Provide the (x, y) coordinate of the cell's center where the given text is located.  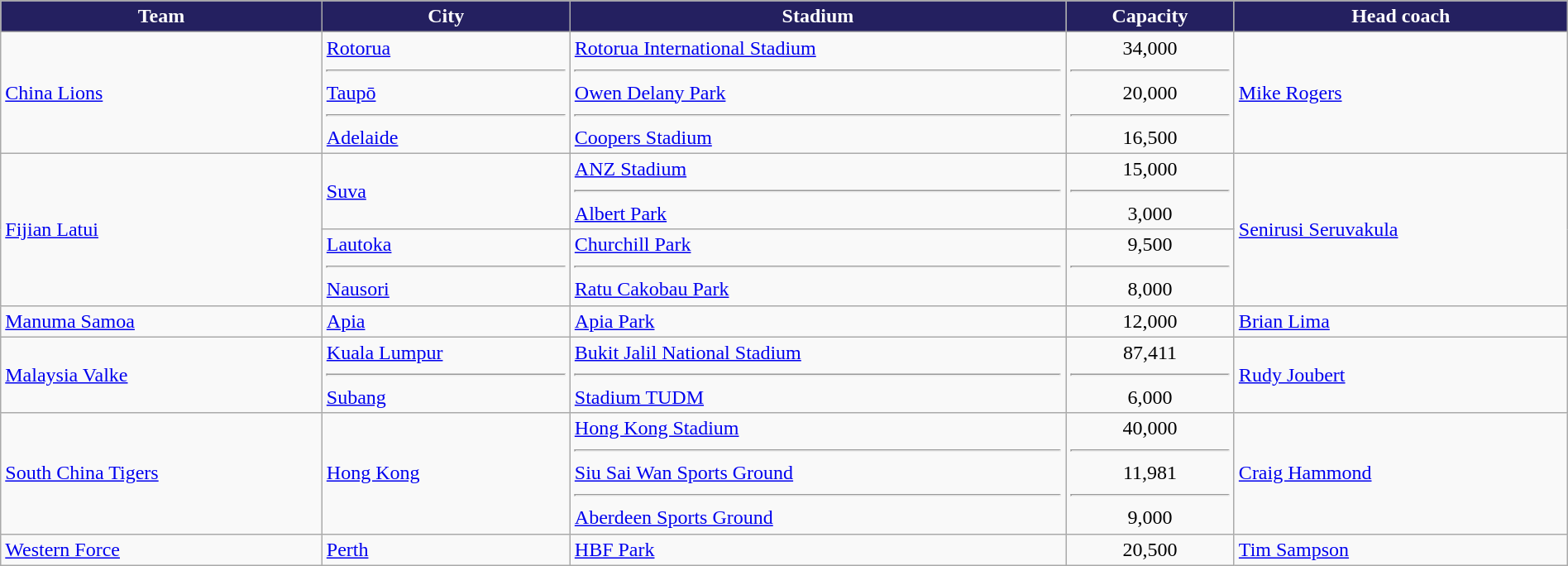
34,00020,00016,500 (1150, 93)
Manuma Samoa (162, 321)
Churchill Park Ratu Cakobau Park (817, 267)
87,4116,000 (1150, 375)
Malaysia Valke (162, 375)
Suva (446, 191)
Stadium (817, 17)
Senirusi Seruvakula (1401, 229)
Rotorua International StadiumOwen Delany ParkCoopers Stadium (817, 93)
Mike Rogers (1401, 93)
Capacity (1150, 17)
China Lions (162, 93)
20,500 (1150, 549)
South China Tigers (162, 473)
Western Force (162, 549)
Head coach (1401, 17)
Rudy Joubert (1401, 375)
40,000 11,981 9,000 (1150, 473)
Apia Park (817, 321)
Apia (446, 321)
Hong Kong (446, 473)
Tim Sampson (1401, 549)
Perth (446, 549)
Bukit Jalil National StadiumStadium TUDM (817, 375)
LautokaNausori (446, 267)
Team (162, 17)
12,000 (1150, 321)
Hong Kong StadiumSiu Sai Wan Sports GroundAberdeen Sports Ground (817, 473)
9,500 8,000 (1150, 267)
Craig Hammond (1401, 473)
Kuala LumpurSubang (446, 375)
HBF Park (817, 549)
RotoruaTaupōAdelaide (446, 93)
15,000 3,000 (1150, 191)
Fijian Latui (162, 229)
Brian Lima (1401, 321)
City (446, 17)
ANZ Stadium Albert Park (817, 191)
